Scan for the cell matching the given text and deliver its (X, Y) coordinate at center. 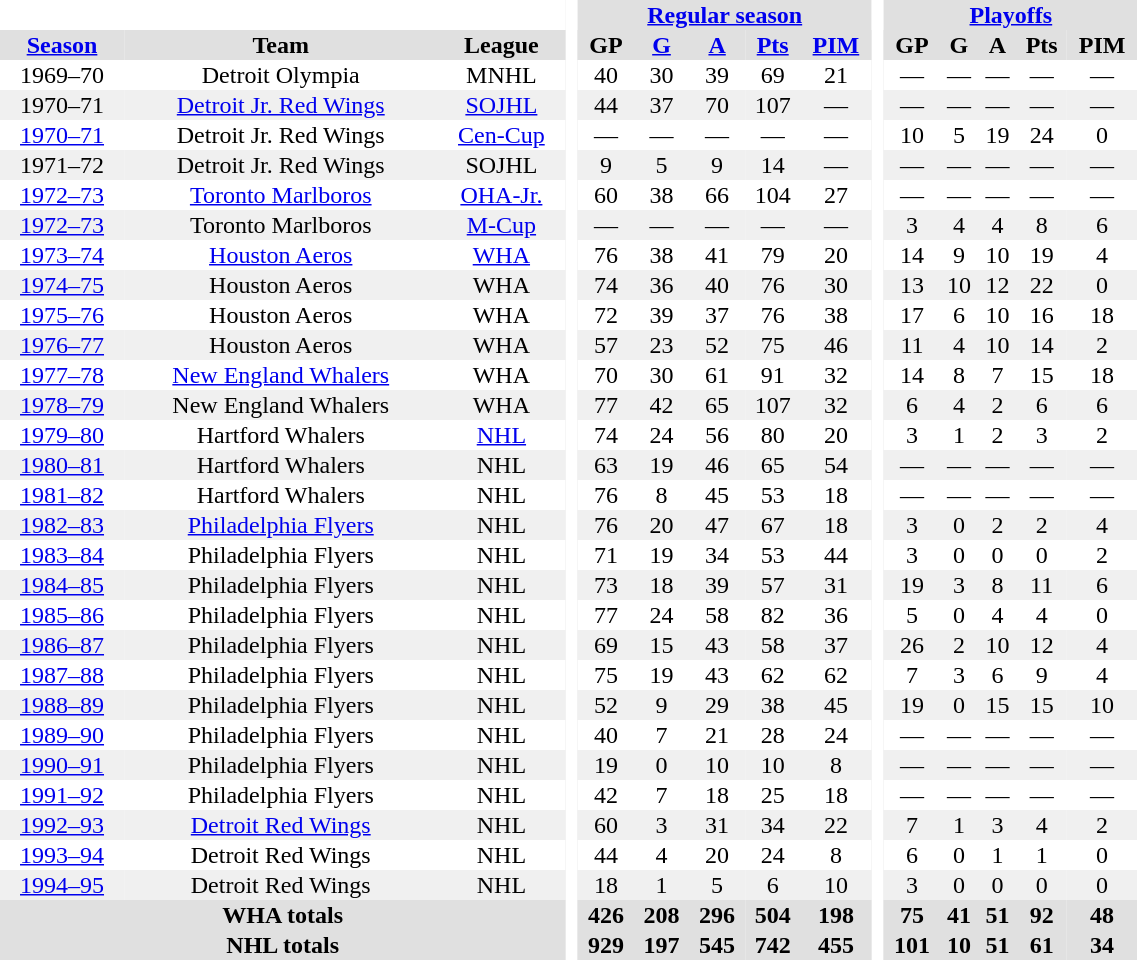
MNHL (501, 75)
Detroit Olympia (280, 75)
26 (912, 645)
91 (773, 375)
Team (280, 45)
54 (836, 465)
Regular season (724, 15)
101 (912, 945)
1978–79 (62, 405)
82 (773, 615)
63 (606, 465)
197 (662, 945)
72 (606, 315)
M-Cup (501, 225)
1969–70 (62, 75)
23 (662, 345)
66 (717, 195)
29 (717, 705)
67 (773, 525)
56 (717, 435)
1987–88 (62, 675)
1990–91 (62, 765)
WHA totals (282, 915)
92 (1042, 915)
208 (662, 915)
1994–95 (62, 885)
OHA-Jr. (501, 195)
104 (773, 195)
426 (606, 915)
1973–74 (62, 255)
1976–77 (62, 345)
Playoffs (1010, 15)
79 (773, 255)
1992–93 (62, 825)
25 (773, 795)
455 (836, 945)
80 (773, 435)
198 (836, 915)
1993–94 (62, 855)
1984–85 (62, 585)
1986–87 (62, 645)
1980–81 (62, 465)
504 (773, 915)
Season (62, 45)
1983–84 (62, 555)
PIM (836, 45)
1971–72 (62, 165)
NHL totals (282, 945)
1979–80 (62, 435)
27 (836, 195)
71 (606, 555)
1991–92 (62, 795)
73 (606, 585)
17 (912, 315)
Cen-Cup (501, 135)
47 (717, 525)
League (501, 45)
1981–82 (62, 495)
296 (717, 915)
1989–90 (62, 735)
742 (773, 945)
13 (912, 285)
1974–75 (62, 285)
1985–86 (62, 615)
1975–76 (62, 315)
16 (1042, 315)
545 (717, 945)
929 (606, 945)
1977–78 (62, 375)
28 (773, 735)
1988–89 (62, 705)
1982–83 (62, 525)
